Pinpoint the cell where the given text exists, returning its (X, Y) midpoint coordinate. 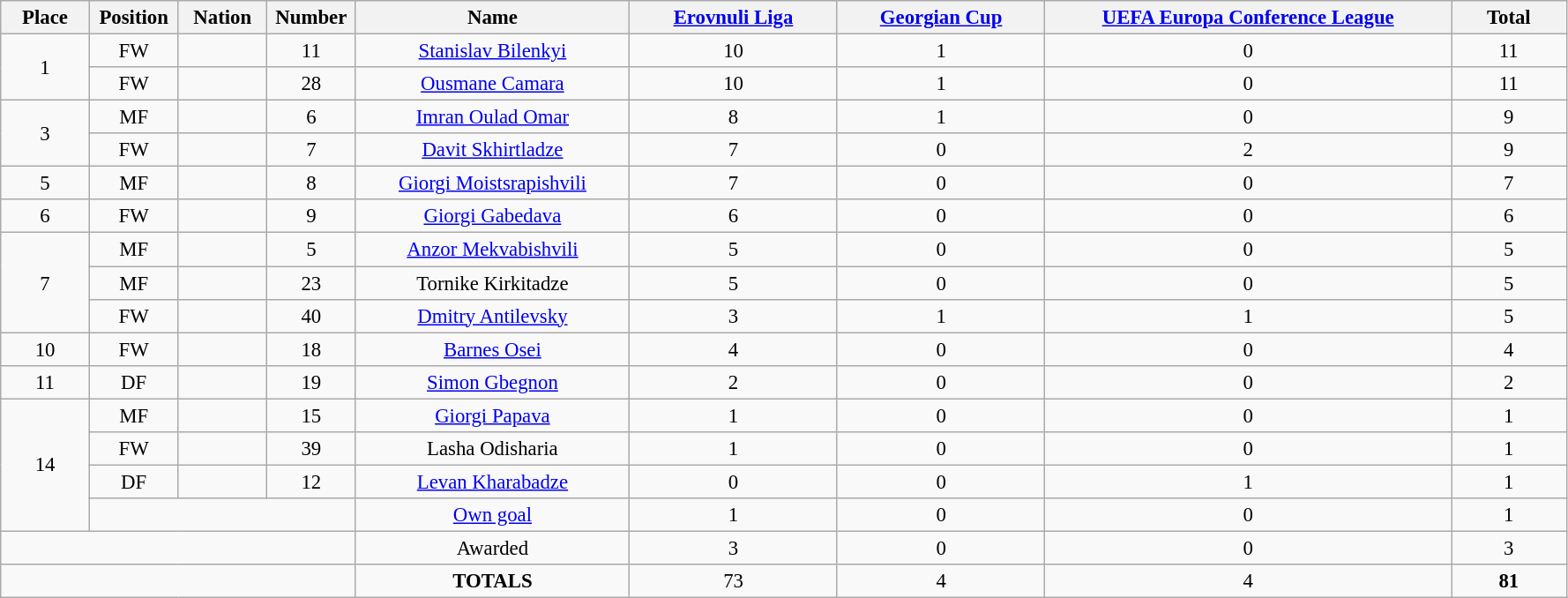
Position (134, 18)
Own goal (492, 515)
28 (312, 84)
Simon Gbegnon (492, 382)
39 (312, 449)
19 (312, 382)
Giorgi Papava (492, 415)
Imran Oulad Omar (492, 117)
14 (46, 465)
18 (312, 349)
73 (734, 581)
Tornike Kirkitadze (492, 283)
23 (312, 283)
15 (312, 415)
Ousmane Camara (492, 84)
Nation (222, 18)
Anzor Mekvabishvili (492, 250)
Erovnuli Liga (734, 18)
Levan Kharabadze (492, 482)
Awarded (492, 548)
Number (312, 18)
UEFA Europa Conference League (1249, 18)
40 (312, 316)
Dmitry Antilevsky (492, 316)
Barnes Osei (492, 349)
Name (492, 18)
Lasha Odisharia (492, 449)
Giorgi Gabedava (492, 216)
12 (312, 482)
Davit Skhirtladze (492, 150)
Georgian Cup (941, 18)
Stanislav Bilenkyi (492, 51)
TOTALS (492, 581)
Total (1510, 18)
81 (1510, 581)
Place (46, 18)
Giorgi Moistsrapishvili (492, 183)
